Extract the (X, Y) coordinate from the center of the cell holding the provided text.  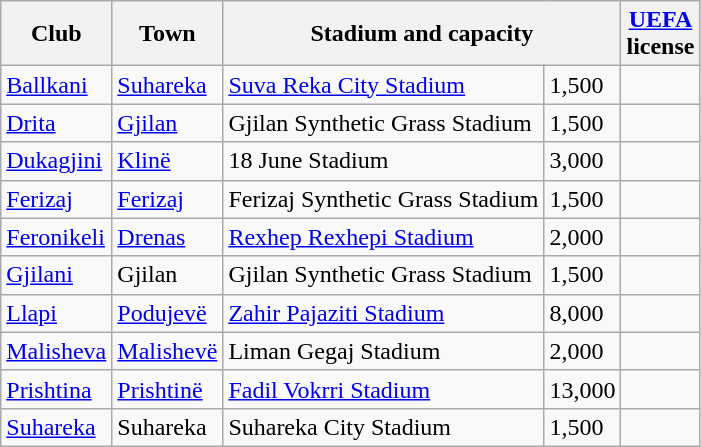
Feronikeli (56, 237)
Prishtinë (168, 389)
Dukagjini (56, 161)
Rexhep Rexhepi Stadium (384, 237)
Malisheva (56, 351)
Town (168, 34)
Liman Gegaj Stadium (384, 351)
3,000 (582, 161)
Suva Reka City Stadium (384, 85)
Ballkani (56, 85)
8,000 (582, 313)
Gjilani (56, 275)
Zahir Pajaziti Stadium (384, 313)
UEFAlicense (660, 34)
Prishtina (56, 389)
18 June Stadium (384, 161)
Malishevë (168, 351)
13,000 (582, 389)
Drita (56, 123)
Klinë (168, 161)
Fadil Vokrri Stadium (384, 389)
Llapi (56, 313)
Drenas (168, 237)
Suhareka City Stadium (384, 427)
Podujevë (168, 313)
Stadium and capacity (422, 34)
Club (56, 34)
Ferizaj Synthetic Grass Stadium (384, 199)
